Output the (X, Y) coordinate of the center of the cell containing the given text.  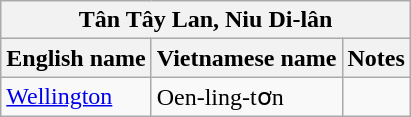
Wellington (76, 97)
Tân Tây Lan, Niu Di-lân (206, 20)
Notes (376, 58)
Oen-ling-tơn (246, 97)
English name (76, 58)
Vietnamese name (246, 58)
